Return the [x, y] coordinate for the center point of the cell that contains the specified text.  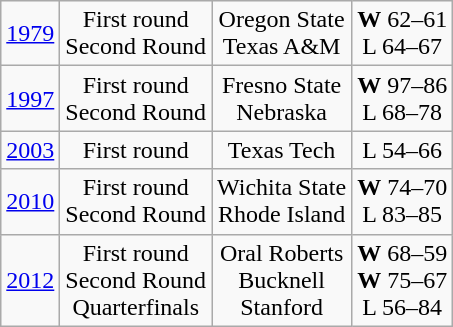
W 97–86L 68–78 [402, 98]
Oral RobertsBucknellStanford [282, 280]
W 74–70L 83–85 [402, 202]
2012 [30, 280]
1979 [30, 34]
First roundSecond RoundQuarterfinals [136, 280]
2010 [30, 202]
Texas Tech [282, 150]
L 54–66 [402, 150]
1997 [30, 98]
Wichita StateRhode Island [282, 202]
2003 [30, 150]
First round [136, 150]
Oregon StateTexas A&M [282, 34]
Fresno StateNebraska [282, 98]
W 62–61L 64–67 [402, 34]
W 68–59W 75–67L 56–84 [402, 280]
